Provide the [x, y] coordinate of the cell's center where the given text is located.  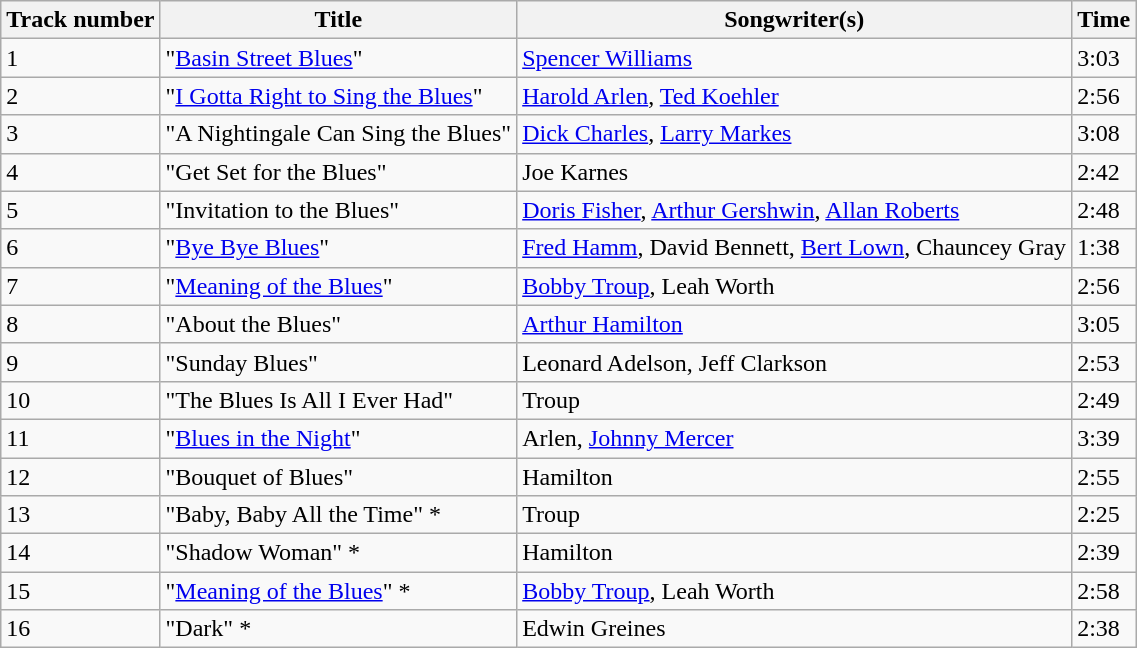
Time [1104, 20]
6 [80, 248]
11 [80, 438]
8 [80, 324]
2:48 [1104, 210]
Edwin Greines [794, 629]
5 [80, 210]
2:53 [1104, 362]
2:39 [1104, 553]
1:38 [1104, 248]
12 [80, 477]
2:38 [1104, 629]
Dick Charles, Larry Markes [794, 134]
Title [338, 20]
Track number [80, 20]
"Bye Bye Blues" [338, 248]
3:05 [1104, 324]
2:42 [1104, 172]
"I Gotta Right to Sing the Blues" [338, 96]
2:55 [1104, 477]
9 [80, 362]
Fred Hamm, David Bennett, Bert Lown, Chauncey Gray [794, 248]
"About the Blues" [338, 324]
"Bouquet of Blues" [338, 477]
3:39 [1104, 438]
"Shadow Woman" * [338, 553]
3:08 [1104, 134]
Doris Fisher, Arthur Gershwin, Allan Roberts [794, 210]
"Meaning of the Blues" [338, 286]
"Baby, Baby All the Time" * [338, 515]
4 [80, 172]
2:58 [1104, 591]
Harold Arlen, Ted Koehler [794, 96]
Spencer Williams [794, 58]
Leonard Adelson, Jeff Clarkson [794, 362]
13 [80, 515]
16 [80, 629]
"A Nightingale Can Sing the Blues" [338, 134]
2 [80, 96]
"Meaning of the Blues" * [338, 591]
"Basin Street Blues" [338, 58]
2:49 [1104, 400]
"Blues in the Night" [338, 438]
"Dark" * [338, 629]
7 [80, 286]
Arlen, Johnny Mercer [794, 438]
Arthur Hamilton [794, 324]
"Invitation to the Blues" [338, 210]
14 [80, 553]
"Sunday Blues" [338, 362]
2:25 [1104, 515]
"The Blues Is All I Ever Had" [338, 400]
3 [80, 134]
1 [80, 58]
"Get Set for the Blues" [338, 172]
Joe Karnes [794, 172]
Songwriter(s) [794, 20]
10 [80, 400]
15 [80, 591]
3:03 [1104, 58]
